Return the (X, Y) coordinate for the center point of the cell that contains the specified text.  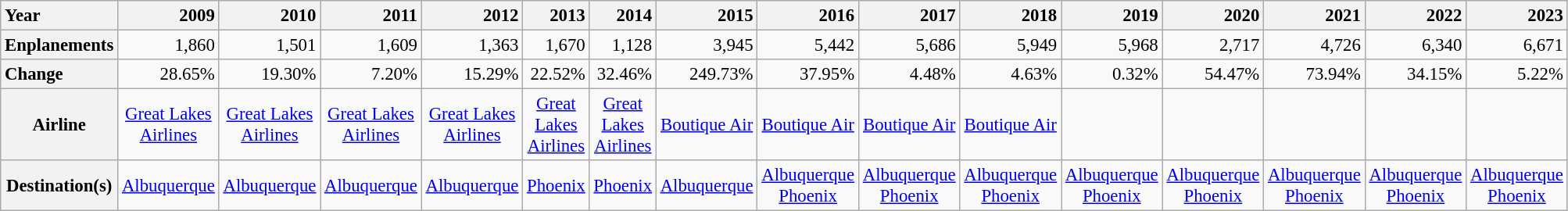
28.65% (169, 74)
2020 (1213, 16)
54.47% (1213, 74)
1,128 (622, 45)
3,945 (707, 45)
37.95% (808, 74)
1,860 (169, 45)
6,671 (1517, 45)
4.63% (1011, 74)
Change (59, 74)
2012 (472, 16)
1,501 (270, 45)
6,340 (1416, 45)
15.29% (472, 74)
Airline (59, 125)
34.15% (1416, 74)
5,949 (1011, 45)
2013 (557, 16)
2019 (1112, 16)
73.94% (1315, 74)
32.46% (622, 74)
5.22% (1517, 74)
2018 (1011, 16)
2021 (1315, 16)
1,670 (557, 45)
1,363 (472, 45)
2015 (707, 16)
Year (59, 16)
249.73% (707, 74)
0.32% (1112, 74)
5,686 (909, 45)
7.20% (371, 74)
2016 (808, 16)
2014 (622, 16)
2009 (169, 16)
19.30% (270, 74)
2011 (371, 16)
2022 (1416, 16)
2,717 (1213, 45)
1,609 (371, 45)
5,968 (1112, 45)
4.48% (909, 74)
2017 (909, 16)
5,442 (808, 45)
Enplanements (59, 45)
Destination(s) (59, 186)
22.52% (557, 74)
2023 (1517, 16)
2010 (270, 16)
4,726 (1315, 45)
